Provide the [X, Y] coordinate of the cell's center where the given text is located.  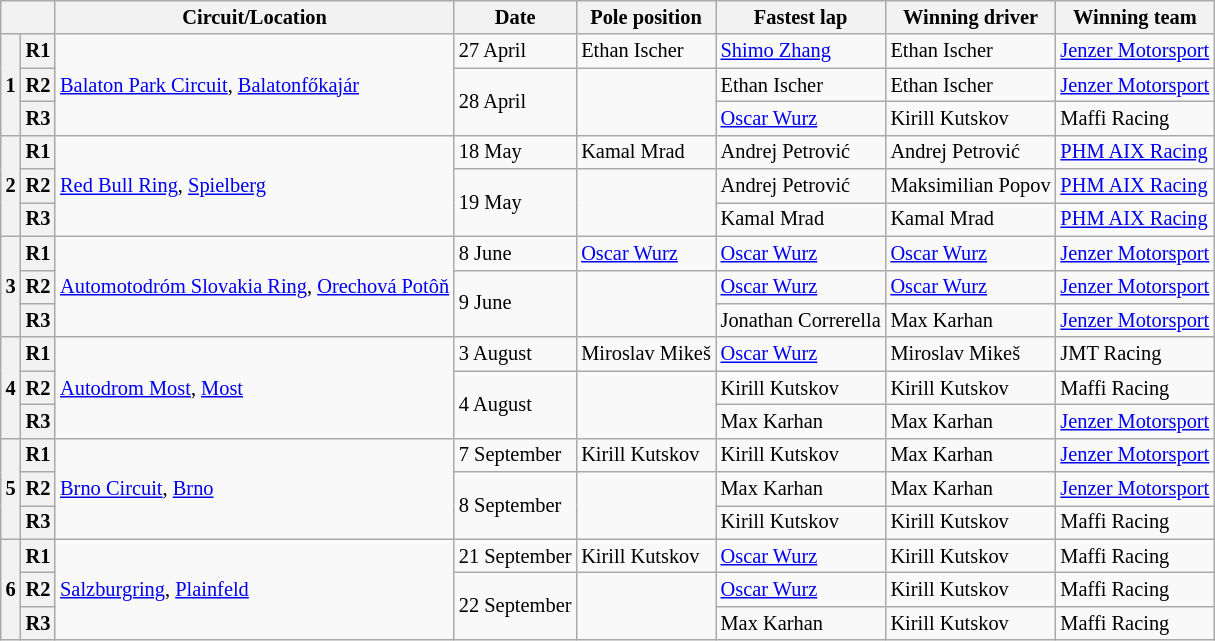
27 April [515, 51]
Red Bull Ring, Spielberg [254, 186]
Brno Circuit, Brno [254, 488]
8 June [515, 253]
Autodrom Most, Most [254, 388]
9 June [515, 304]
1 [11, 84]
21 September [515, 556]
Winning team [1136, 17]
2 [11, 186]
6 [11, 590]
Shimo Zhang [801, 51]
8 September [515, 506]
3 August [515, 354]
22 September [515, 606]
Jonathan Correrella [801, 320]
28 April [515, 102]
5 [11, 488]
4 [11, 388]
4 August [515, 404]
Automotodróm Slovakia Ring, Orechová Potôň [254, 286]
Circuit/Location [254, 17]
JMT Racing [1136, 354]
Pole position [646, 17]
Balaton Park Circuit, Balatonfőkajár [254, 84]
3 [11, 286]
Fastest lap [801, 17]
Date [515, 17]
7 September [515, 455]
Salzburgring, Plainfeld [254, 590]
19 May [515, 202]
Winning driver [971, 17]
Maksimilian Popov [971, 186]
18 May [515, 152]
